Find where the given text appears and provide that cell's center as [X, Y] coordinate. 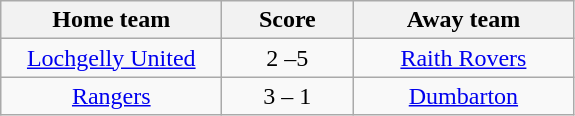
Lochgelly United [112, 58]
Home team [112, 20]
Raith Rovers [464, 58]
3 – 1 [288, 96]
Score [288, 20]
Rangers [112, 96]
Dumbarton [464, 96]
Away team [464, 20]
2 –5 [288, 58]
